From the cell containing the given text, extract its center point as (X, Y) coordinate. 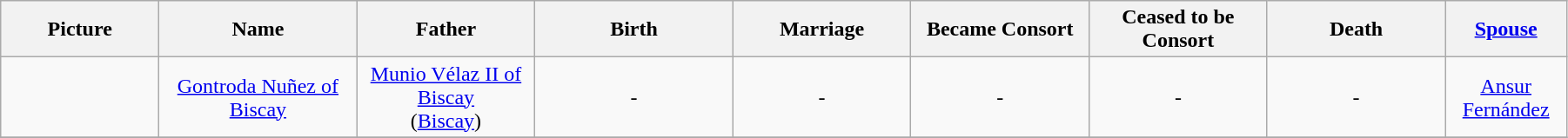
Spouse (1506, 30)
Munio Vélaz II of Biscay(Biscay) (446, 97)
Death (1356, 30)
Father (446, 30)
Marriage (821, 30)
Ceased to be Consort (1178, 30)
Birth (633, 30)
Name (258, 30)
Picture (80, 30)
Ansur Fernández (1506, 97)
Gontroda Nuñez of Biscay (258, 97)
Became Consort (1001, 30)
